Find where the given text appears and provide that cell's center as (X, Y) coordinate. 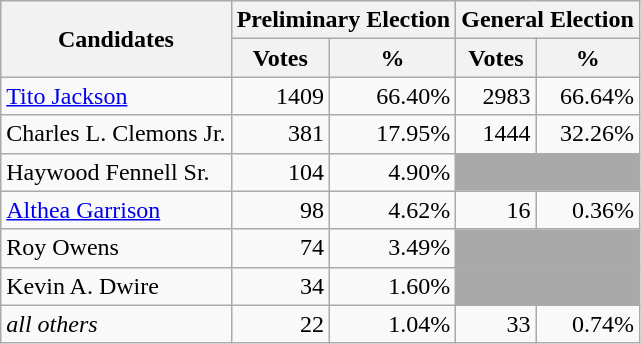
74 (280, 248)
2983 (496, 96)
1.60% (392, 286)
34 (280, 286)
Roy Owens (116, 248)
Althea Garrison (116, 210)
104 (280, 172)
98 (280, 210)
16 (496, 210)
Preliminary Election (344, 20)
66.64% (588, 96)
0.74% (588, 324)
Candidates (116, 39)
Kevin A. Dwire (116, 286)
66.40% (392, 96)
22 (280, 324)
1444 (496, 134)
Charles L. Clemons Jr. (116, 134)
4.62% (392, 210)
3.49% (392, 248)
1.04% (392, 324)
0.36% (588, 210)
381 (280, 134)
32.26% (588, 134)
Tito Jackson (116, 96)
4.90% (392, 172)
17.95% (392, 134)
Haywood Fennell Sr. (116, 172)
1409 (280, 96)
all others (116, 324)
33 (496, 324)
General Election (548, 20)
